Extract the [x, y] coordinate from the center of the cell holding the provided text.  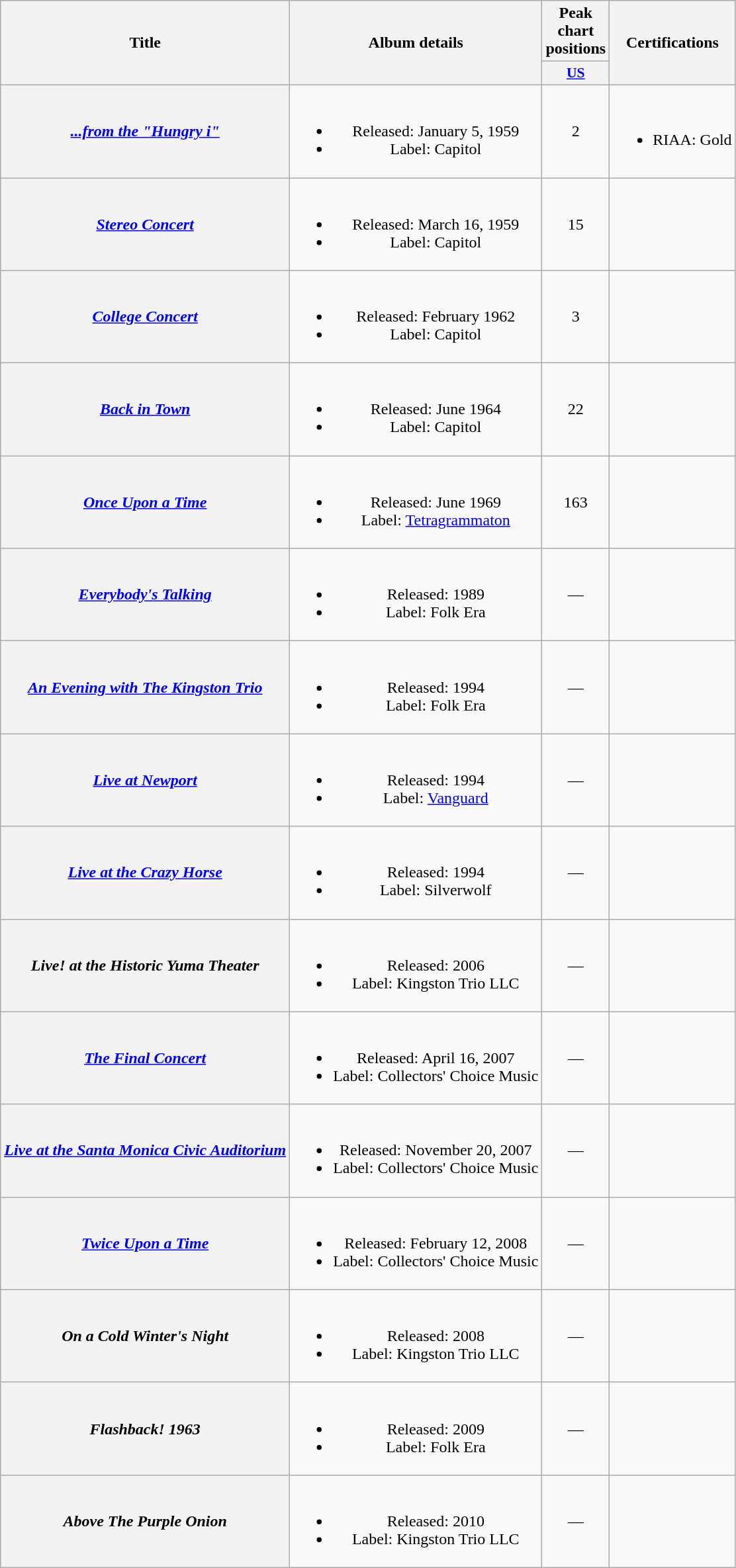
Released: June 1969Label: Tetragrammaton [416, 502]
Released: February 12, 2008Label: Collectors' Choice Music [416, 1243]
Live at Newport [146, 780]
Back in Town [146, 410]
22 [576, 410]
Title [146, 43]
Live at the Crazy Horse [146, 873]
15 [576, 224]
The Final Concert [146, 1058]
Flashback! 1963 [146, 1428]
Certifications [672, 43]
Live at the Santa Monica Civic Auditorium [146, 1151]
Released: 2006Label: Kingston Trio LLC [416, 965]
Released: April 16, 2007Label: Collectors' Choice Music [416, 1058]
RIAA: Gold [672, 131]
Released: 2009Label: Folk Era [416, 1428]
Twice Upon a Time [146, 1243]
Everybody's Talking [146, 595]
Album details [416, 43]
Released: February 1962Label: Capitol [416, 317]
On a Cold Winter's Night [146, 1336]
US [576, 73]
Released: 2008Label: Kingston Trio LLC [416, 1336]
An Evening with The Kingston Trio [146, 687]
Released: January 5, 1959Label: Capitol [416, 131]
Released: 1994Label: Vanguard [416, 780]
Peak chart positions [576, 31]
Released: March 16, 1959Label: Capitol [416, 224]
Released: 1994Label: Silverwolf [416, 873]
Released: 1989Label: Folk Era [416, 595]
Live! at the Historic Yuma Theater [146, 965]
Above The Purple Onion [146, 1521]
College Concert [146, 317]
163 [576, 502]
...from the "Hungry i" [146, 131]
Released: 1994Label: Folk Era [416, 687]
Released: June 1964Label: Capitol [416, 410]
Released: 2010Label: Kingston Trio LLC [416, 1521]
2 [576, 131]
Stereo Concert [146, 224]
3 [576, 317]
Once Upon a Time [146, 502]
Released: November 20, 2007Label: Collectors' Choice Music [416, 1151]
